Return the (X, Y) coordinate for the center point of the cell that contains the specified text.  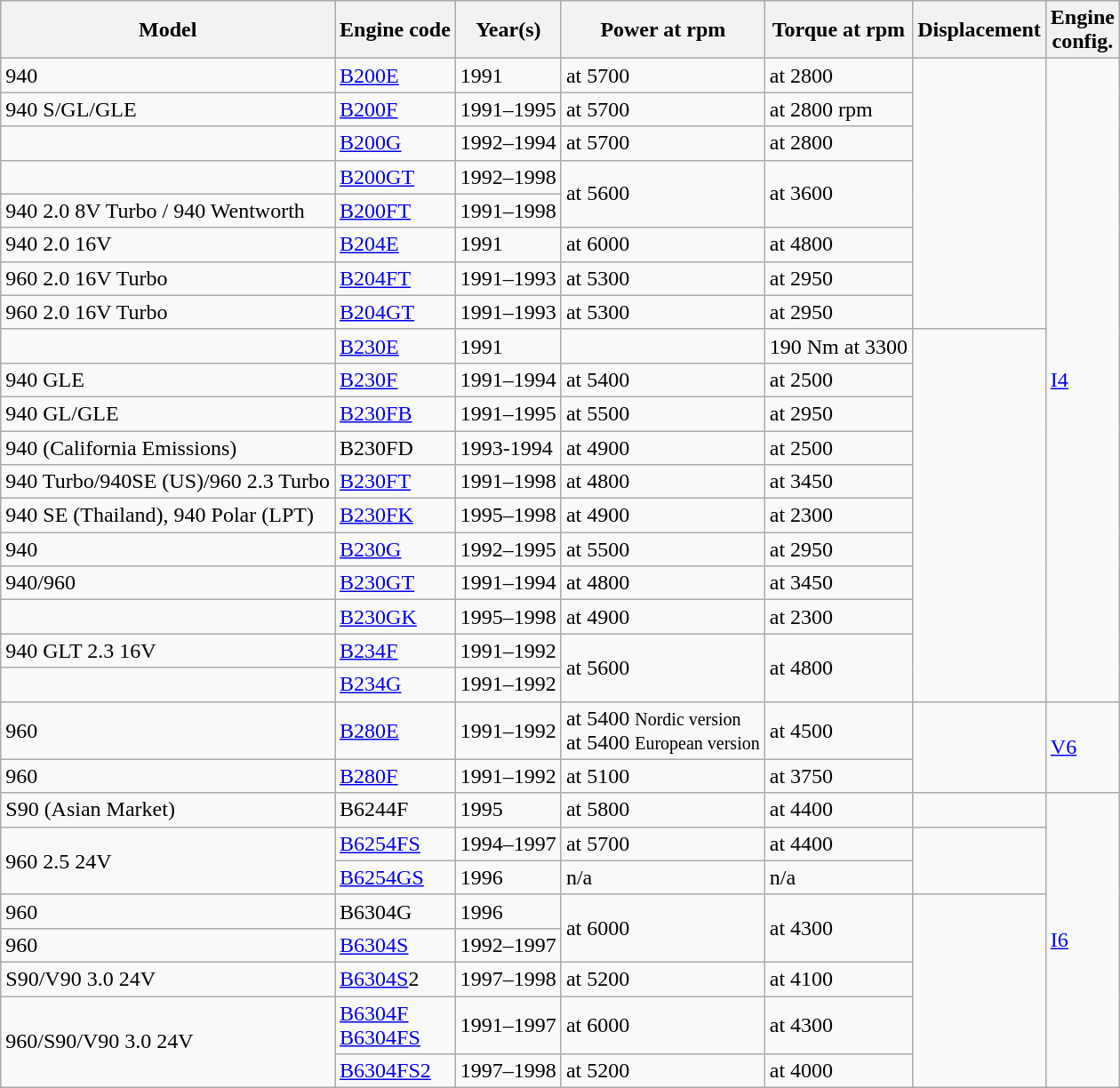
B234G (396, 684)
1992–1995 (508, 549)
940 Turbo/940SE (US)/960 2.3 Turbo (168, 482)
1995 (508, 810)
Model (168, 30)
B6254GS (396, 877)
B280F (396, 776)
B234F (396, 651)
1992–1998 (508, 177)
190 Nm at 3300 (838, 346)
940/960 (168, 583)
Displacement (980, 30)
S90/V90 3.0 24V (168, 979)
at 4100 (838, 979)
B6304S2 (396, 979)
at 5800 (663, 810)
I6 (1083, 940)
Power at rpm (663, 30)
B230GT (396, 583)
B230FT (396, 482)
940 GLE (168, 380)
B204FT (396, 278)
B200E (396, 76)
B230FB (396, 413)
B6244F (396, 810)
Engine code (396, 30)
at 5400 Nordic version at 5400 European version (663, 731)
at 5400 (663, 380)
1992–1994 (508, 143)
940 (California Emissions) (168, 447)
S90 (Asian Market) (168, 810)
B6304S (396, 945)
B280E (396, 731)
1993-1994 (508, 447)
B230E (396, 346)
B200G (396, 143)
V6 (1083, 747)
at 4500 (838, 731)
Year(s) (508, 30)
940 S/GL/GLE (168, 109)
B200GT (396, 177)
1991–1997 (508, 1024)
1994–1997 (508, 844)
B6304G (396, 911)
B6254FS (396, 844)
B204E (396, 244)
at 5100 (663, 776)
B200F (396, 109)
B230F (396, 380)
at 3750 (838, 776)
Engineconfig. (1083, 30)
1992–1997 (508, 945)
B204GT (396, 312)
B230G (396, 549)
B200FT (396, 211)
B230FD (396, 447)
at 4000 (838, 1071)
B230FK (396, 516)
940 2.0 16V (168, 244)
B230GK (396, 617)
960 2.5 24V (168, 860)
B6304FB6304FS (396, 1024)
at 3600 (838, 194)
960/S90/V90 3.0 24V (168, 1042)
940 2.0 8V Turbo / 940 Wentworth (168, 211)
at 2800 rpm (838, 109)
940 GL/GLE (168, 413)
B6304FS2 (396, 1071)
940 SE (Thailand), 940 Polar (LPT) (168, 516)
940 GLT 2.3 16V (168, 651)
Torque at rpm (838, 30)
I4 (1083, 380)
